Detect which cell encompasses the target text, then output its (X, Y) center coordinate. 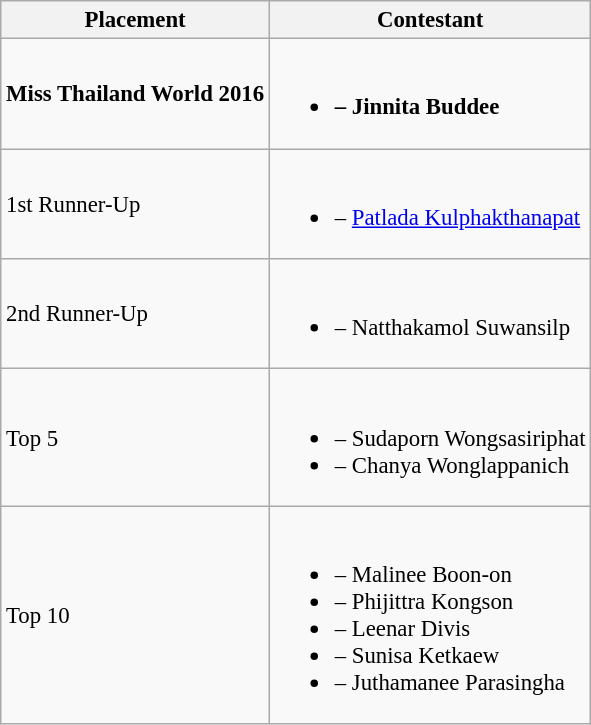
– Sudaporn Wongsasiriphat – Chanya Wonglappanich (430, 438)
– Jinnita Buddee (430, 94)
Contestant (430, 20)
Top 10 (136, 615)
1st Runner-Up (136, 204)
Top 5 (136, 438)
Placement (136, 20)
– Malinee Boon-on – Phijittra Kongson – Leenar Divis – Sunisa Ketkaew – Juthamanee Parasingha (430, 615)
– Patlada Kulphakthanapat (430, 204)
2nd Runner-Up (136, 314)
Miss Thailand World 2016 (136, 94)
– Natthakamol Suwansilp (430, 314)
